Determine the [X, Y] coordinate at the center of the cell enclosing the given text.  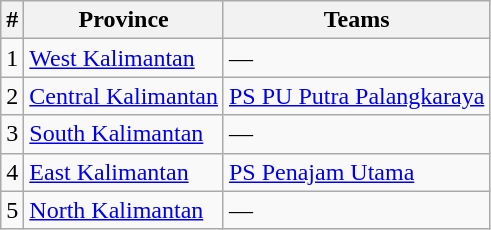
PS PU Putra Palangkaraya [356, 96]
East Kalimantan [124, 172]
3 [12, 134]
2 [12, 96]
5 [12, 210]
Teams [356, 20]
North Kalimantan [124, 210]
West Kalimantan [124, 58]
South Kalimantan [124, 134]
4 [12, 172]
PS Penajam Utama [356, 172]
1 [12, 58]
Central Kalimantan [124, 96]
# [12, 20]
Province [124, 20]
